Output the [X, Y] coordinate of the center of the cell containing the given text.  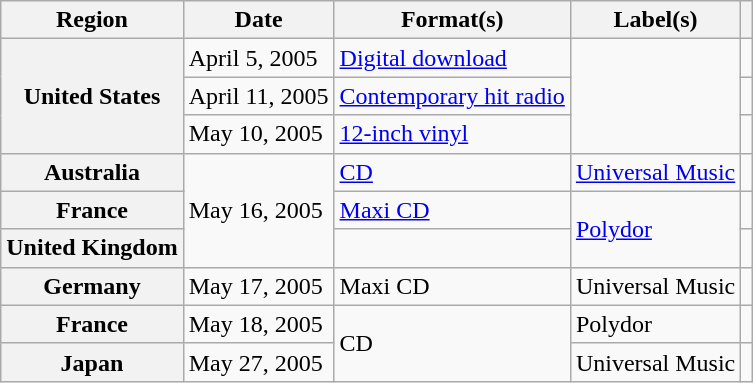
Digital download [452, 58]
Region [92, 20]
Australia [92, 172]
United Kingdom [92, 248]
Contemporary hit radio [452, 96]
May 16, 2005 [258, 210]
Japan [92, 362]
April 11, 2005 [258, 96]
Label(s) [655, 20]
May 17, 2005 [258, 286]
Date [258, 20]
April 5, 2005 [258, 58]
12-inch vinyl [452, 134]
Germany [92, 286]
United States [92, 96]
May 27, 2005 [258, 362]
May 10, 2005 [258, 134]
May 18, 2005 [258, 324]
Format(s) [452, 20]
